Output the [x, y] coordinate of the center of the cell containing the given text.  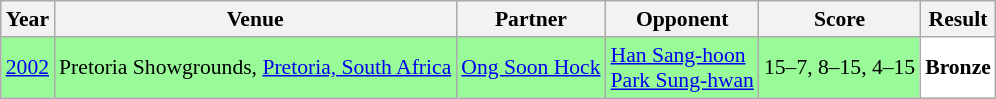
Year [28, 19]
Pretoria Showgrounds, Pretoria, South Africa [255, 68]
Result [958, 19]
Ong Soon Hock [530, 68]
Opponent [682, 19]
Venue [255, 19]
15–7, 8–15, 4–15 [840, 68]
Score [840, 19]
Han Sang-hoon Park Sung-hwan [682, 68]
2002 [28, 68]
Bronze [958, 68]
Partner [530, 19]
